Scan for the cell matching the given text and deliver its [X, Y] coordinate at center. 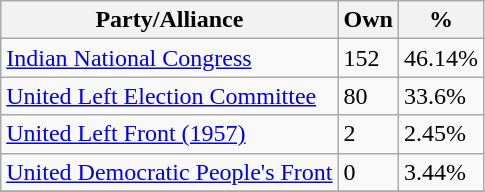
Own [368, 20]
% [440, 20]
United Democratic People's Front [170, 172]
Indian National Congress [170, 58]
152 [368, 58]
33.6% [440, 96]
0 [368, 172]
2 [368, 134]
46.14% [440, 58]
3.44% [440, 172]
Party/Alliance [170, 20]
United Left Front (1957) [170, 134]
2.45% [440, 134]
80 [368, 96]
United Left Election Committee [170, 96]
